Extract the [X, Y] coordinate from the center of the cell holding the provided text.  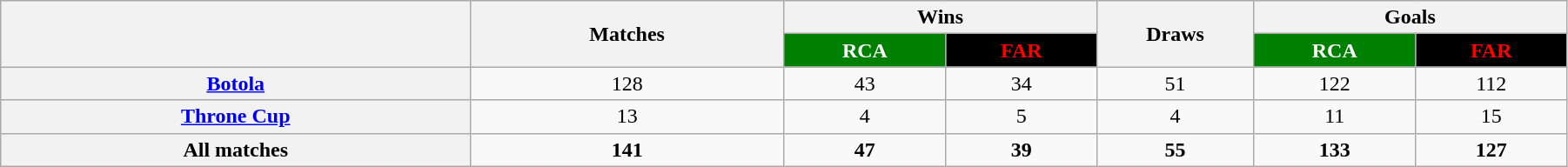
51 [1176, 83]
43 [865, 83]
Matches [627, 34]
Wins [941, 17]
Throne Cup [236, 117]
Draws [1176, 34]
Goals [1410, 17]
11 [1335, 117]
122 [1335, 83]
5 [1022, 117]
47 [865, 150]
133 [1335, 150]
55 [1176, 150]
Botola [236, 83]
39 [1022, 150]
15 [1491, 117]
128 [627, 83]
141 [627, 150]
All matches [236, 150]
34 [1022, 83]
127 [1491, 150]
112 [1491, 83]
13 [627, 117]
